Identify which cell holds the provided text, then report its [X, Y] central coordinate. 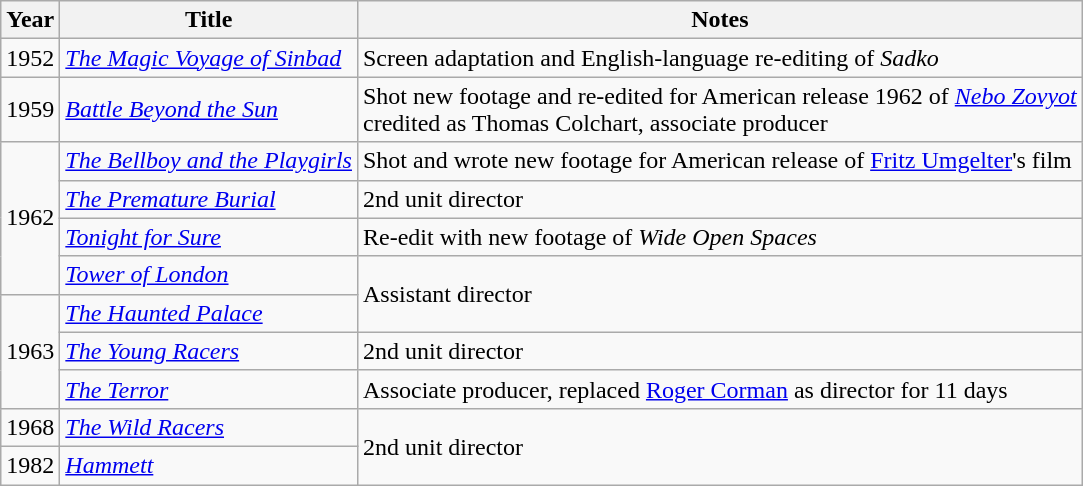
Tonight for Sure [209, 237]
1968 [30, 427]
1959 [30, 110]
Shot and wrote new footage for American release of Fritz Umgelter's film [720, 161]
Shot new footage and re-edited for American release 1962 of Nebo Zovyot credited as Thomas Colchart, associate producer [720, 110]
The Young Racers [209, 351]
Screen adaptation and English-language re-editing of Sadko [720, 58]
Year [30, 20]
The Haunted Palace [209, 313]
Associate producer, replaced Roger Corman as director for 11 days [720, 389]
1962 [30, 218]
1952 [30, 58]
Tower of London [209, 275]
The Terror [209, 389]
The Magic Voyage of Sinbad [209, 58]
Re-edit with new footage of Wide Open Spaces [720, 237]
The Wild Racers [209, 427]
Title [209, 20]
Hammett [209, 465]
The Premature Burial [209, 199]
Battle Beyond the Sun [209, 110]
1963 [30, 351]
1982 [30, 465]
Assistant director [720, 294]
Notes [720, 20]
The Bellboy and the Playgirls [209, 161]
